Return the [x, y] coordinate for the center point of the cell that contains the specified text.  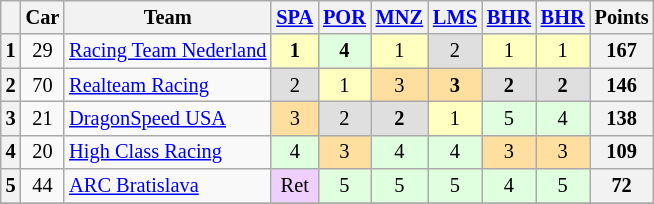
109 [622, 152]
Racing Team Nederland [168, 51]
72 [622, 186]
167 [622, 51]
Ret [294, 186]
Points [622, 17]
146 [622, 85]
70 [43, 85]
21 [43, 118]
Team [168, 17]
29 [43, 51]
MNZ [400, 17]
LMS [455, 17]
POR [344, 17]
44 [43, 186]
Realteam Racing [168, 85]
138 [622, 118]
High Class Racing [168, 152]
20 [43, 152]
Car [43, 17]
DragonSpeed USA [168, 118]
SPA [294, 17]
ARC Bratislava [168, 186]
